Detect which cell encompasses the target text, then output its (X, Y) center coordinate. 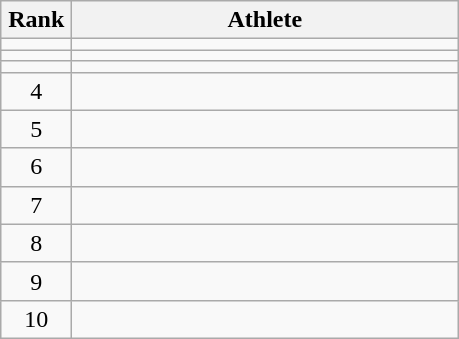
7 (36, 205)
Athlete (265, 20)
4 (36, 91)
8 (36, 243)
9 (36, 281)
6 (36, 167)
10 (36, 319)
5 (36, 129)
Rank (36, 20)
